Extract the (X, Y) coordinate from the center of the cell holding the provided text.  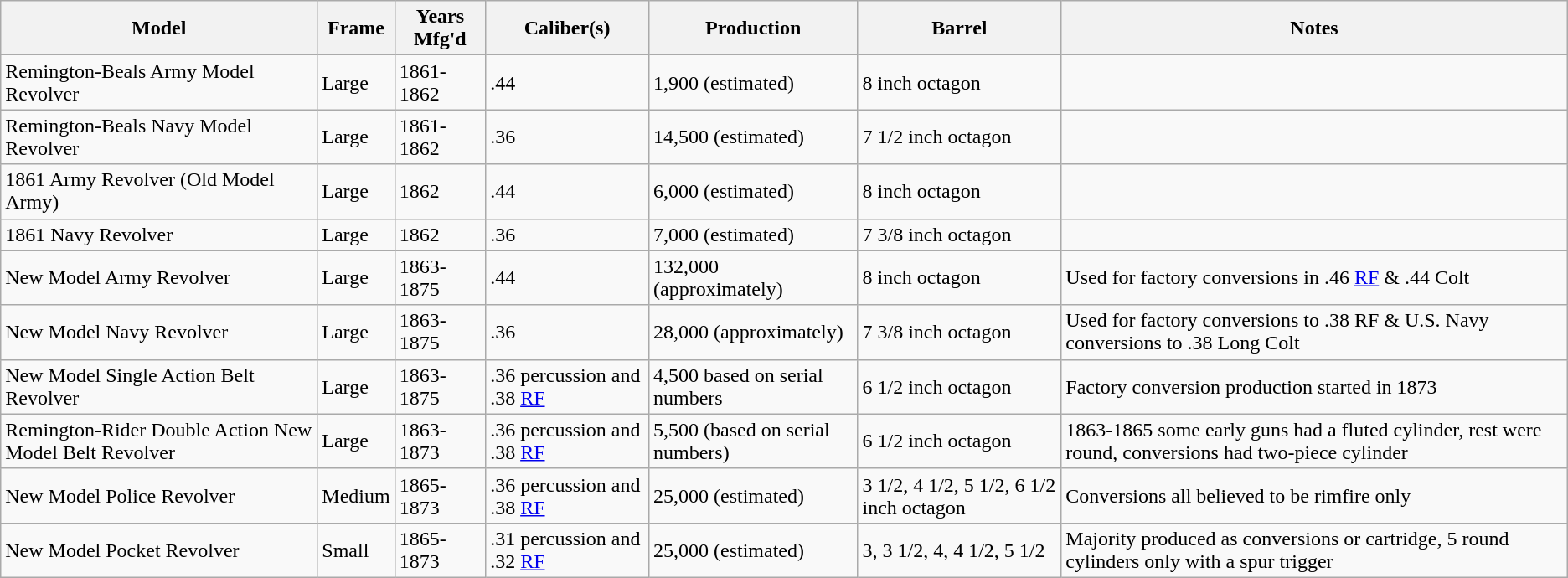
Remington-Beals Army Model Revolver (159, 82)
Used for factory conversions in .46 RF & .44 Colt (1314, 278)
5,500 (based on serial numbers) (754, 441)
Remington-Beals Navy Model Revolver (159, 137)
Notes (1314, 28)
7,000 (estimated) (754, 235)
Majority produced as conversions or cartridge, 5 round cylinders only with a spur trigger (1314, 550)
132,000 (approximately) (754, 278)
1863-1873 (440, 441)
14,500 (estimated) (754, 137)
3, 3 1/2, 4, 4 1/2, 5 1/2 (960, 550)
New Model Single Action Belt Revolver (159, 387)
Medium (356, 496)
Factory conversion production started in 1873 (1314, 387)
Conversions all believed to be rimfire only (1314, 496)
Model (159, 28)
Caliber(s) (568, 28)
Production (754, 28)
4,500 based on serial numbers (754, 387)
Barrel (960, 28)
Years Mfg'd (440, 28)
1861 Army Revolver (Old Model Army) (159, 191)
.31 percussion and .32 RF (568, 550)
1861 Navy Revolver (159, 235)
1,900 (estimated) (754, 82)
3 1/2, 4 1/2, 5 1/2, 6 1/2 inch octagon (960, 496)
New Model Army Revolver (159, 278)
New Model Navy Revolver (159, 332)
6,000 (estimated) (754, 191)
Small (356, 550)
New Model Pocket Revolver (159, 550)
7 1/2 inch octagon (960, 137)
Remington-Rider Double Action New Model Belt Revolver (159, 441)
1863-1865 some early guns had a fluted cylinder, rest were round, conversions had two-piece cylinder (1314, 441)
Used for factory conversions to .38 RF & U.S. Navy conversions to .38 Long Colt (1314, 332)
New Model Police Revolver (159, 496)
Frame (356, 28)
28,000 (approximately) (754, 332)
